Return (X, Y) of the center of cell containing provided text 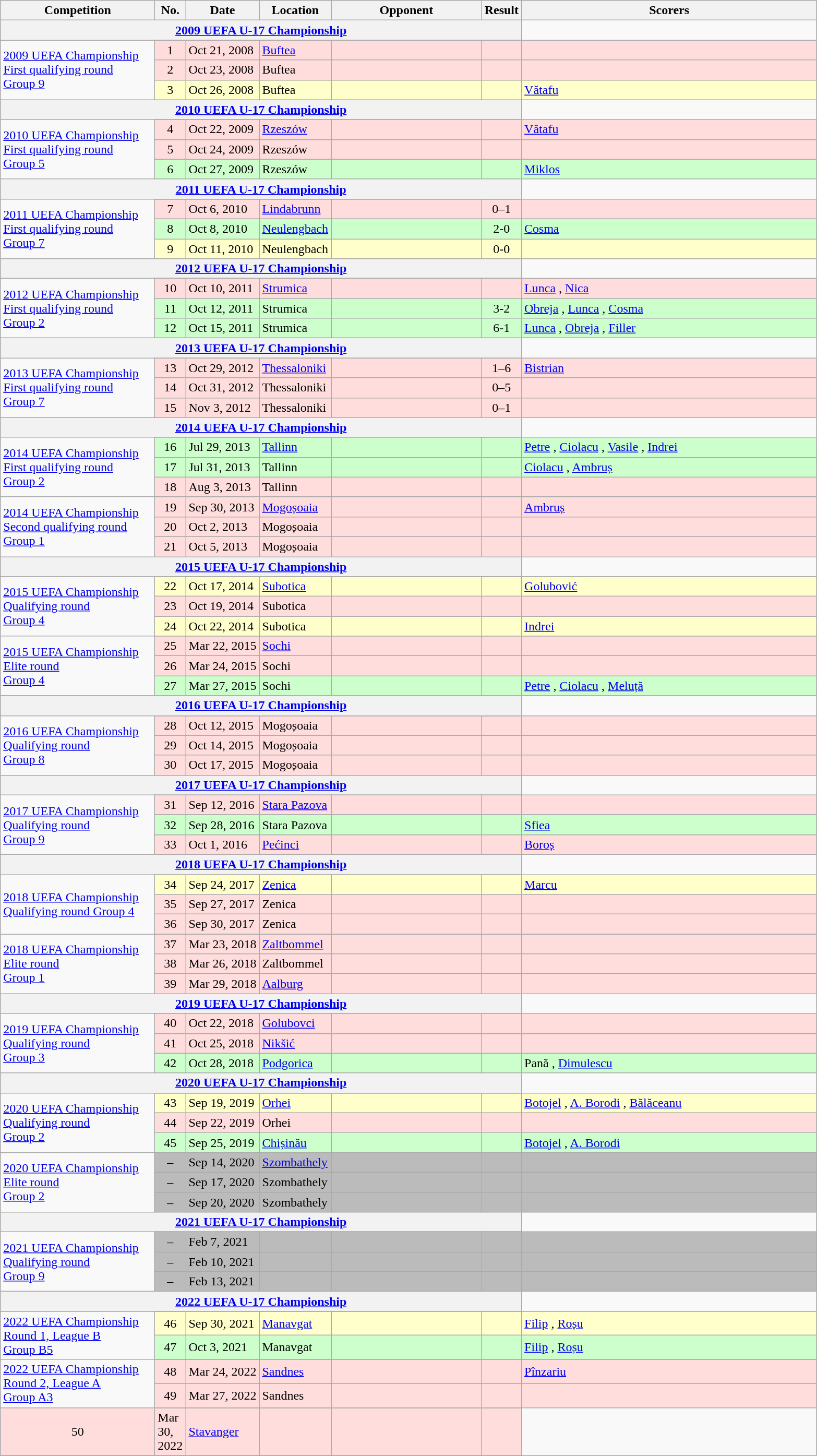
2020 UEFA Championship Elite round Group 2 (78, 1182)
Sep 24, 2017 (222, 885)
Lindabrunn (295, 209)
0-0 (501, 249)
41 (170, 1043)
Chișinău (295, 1142)
2014 UEFA U-17 Championship (261, 427)
2022 UEFA Championship Round 1, League B Group B5 (78, 1335)
Ciolacu , Ambruș (669, 467)
Location (295, 10)
1–6 (501, 368)
Sep 30, 2013 (222, 507)
Oct 3, 2021 (222, 1347)
2021 UEFA Championship Qualifying round Group 9 (78, 1262)
Aalburg (295, 984)
2-0 (501, 229)
23 (170, 606)
2012 UEFA Championship First qualifying round Group 2 (78, 308)
25 (170, 646)
2022 UEFA Championship Round 2, League A Group A3 (78, 1383)
24 (170, 626)
2011 UEFA U-17 Championship (261, 189)
Sfiea (669, 825)
34 (170, 885)
Oct 1, 2016 (222, 844)
Pană , Dimulescu (669, 1063)
8 (170, 229)
Pećinci (295, 844)
Oct 17, 2015 (222, 765)
32 (170, 825)
Mar 27, 2015 (222, 686)
Podgorica (295, 1063)
Oct 27, 2009 (222, 169)
43 (170, 1103)
Oct 24, 2009 (222, 149)
Stavanger (222, 1431)
Date (222, 10)
2020 UEFA Championship Qualifying round Group 2 (78, 1123)
Mar 23, 2018 (222, 944)
Mar 24, 2022 (222, 1371)
Petre , Ciolacu , Vasile , Indrei (669, 447)
2013 UEFA Championship First qualifying round Group 7 (78, 388)
12 (170, 328)
16 (170, 447)
Sep 27, 2017 (222, 904)
0–5 (501, 388)
Sep 22, 2019 (222, 1123)
2012 UEFA U-17 Championship (261, 269)
27 (170, 686)
26 (170, 666)
39 (170, 984)
Sep 17, 2020 (222, 1182)
Petre , Ciolacu , Meluță (669, 686)
47 (170, 1347)
13 (170, 368)
Oct 23, 2008 (222, 70)
Boroș (669, 844)
17 (170, 467)
Feb 13, 2021 (222, 1282)
Oct 29, 2012 (222, 368)
Oct 5, 2013 (222, 546)
Sep 28, 2016 (222, 825)
Sep 20, 2020 (222, 1202)
2019 UEFA U-17 Championship (261, 1004)
Lunca , Nica (669, 289)
Oct 28, 2018 (222, 1063)
15 (170, 408)
6 (170, 169)
2019 UEFA Championship Qualifying round Group 3 (78, 1043)
Oct 12, 2011 (222, 308)
2009 UEFA Championship First qualifying round Group 9 (78, 70)
Golubovci (295, 1023)
3-2 (501, 308)
Aug 3, 2013 (222, 487)
36 (170, 924)
Oct 11, 2010 (222, 249)
2021 UEFA U-17 Championship (261, 1222)
Mar 30, 2022 (170, 1431)
2016 UEFA Championship Qualifying round Group 8 (78, 745)
Lunca , Obreja , Filler (669, 328)
2014 UEFA Championship First qualifying round Group 2 (78, 467)
2010 UEFA U-17 Championship (261, 110)
2015 UEFA Championship Elite round Group 4 (78, 666)
1 (170, 50)
Oct 12, 2015 (222, 725)
9 (170, 249)
Nov 3, 2012 (222, 408)
Botojel , A. Borodi , Bălăceanu (669, 1103)
10 (170, 289)
Oct 25, 2018 (222, 1043)
2017 UEFA U-17 Championship (261, 785)
2016 UEFA U-17 Championship (261, 706)
Cosma (669, 229)
2009 UEFA U-17 Championship (261, 30)
31 (170, 805)
2 (170, 70)
48 (170, 1371)
Mar 22, 2015 (222, 646)
Golubović (669, 587)
Jul 31, 2013 (222, 467)
Marcu (669, 885)
19 (170, 507)
18 (170, 487)
14 (170, 388)
2015 UEFA U-17 Championship (261, 566)
Oct 19, 2014 (222, 606)
2018 UEFA Championship Qualifying round Group 4 (78, 904)
2020 UEFA U-17 Championship (261, 1083)
Mar 26, 2018 (222, 964)
Feb 10, 2021 (222, 1262)
33 (170, 844)
21 (170, 546)
Sep 19, 2019 (222, 1103)
Oct 6, 2010 (222, 209)
Mar 27, 2022 (222, 1395)
2013 UEFA U-17 Championship (261, 348)
Opponent (407, 10)
Scorers (669, 10)
Oct 8, 2010 (222, 229)
Bistrian (669, 368)
37 (170, 944)
49 (170, 1395)
Oct 2, 2013 (222, 527)
2011 UEFA Championship First qualifying round Group 7 (78, 229)
22 (170, 587)
Indrei (669, 626)
Oct 31, 2012 (222, 388)
35 (170, 904)
44 (170, 1123)
2018 UEFA U-17 Championship (261, 864)
Oct 10, 2011 (222, 289)
2014 UEFA Championship Second qualifying round Group 1 (78, 527)
6-1 (501, 328)
Sep 30, 2021 (222, 1323)
Feb 7, 2021 (222, 1242)
45 (170, 1142)
30 (170, 765)
Oct 22, 2009 (222, 129)
2010 UEFA Championship First qualifying round Group 5 (78, 149)
2022 UEFA U-17 Championship (261, 1302)
4 (170, 129)
Sep 14, 2020 (222, 1162)
42 (170, 1063)
Result (501, 10)
Sep 25, 2019 (222, 1142)
3 (170, 90)
29 (170, 745)
No. (170, 10)
Sep 12, 2016 (222, 805)
20 (170, 527)
5 (170, 149)
Oct 17, 2014 (222, 587)
2017 UEFA Championship Qualifying round Group 9 (78, 825)
Mar 24, 2015 (222, 666)
Pînzariu (669, 1371)
Oct 15, 2011 (222, 328)
Miklos (669, 169)
Ambruș (669, 507)
Sep 30, 2017 (222, 924)
Nikšić (295, 1043)
Competition (78, 10)
Oct 22, 2018 (222, 1023)
Mar 29, 2018 (222, 984)
Obreja , Lunca , Cosma (669, 308)
50 (78, 1431)
2015 UEFA Championship Qualifying round Group 4 (78, 606)
38 (170, 964)
40 (170, 1023)
Oct 26, 2008 (222, 90)
Oct 21, 2008 (222, 50)
11 (170, 308)
2018 UEFA Championship Elite round Group 1 (78, 964)
28 (170, 725)
Jul 29, 2013 (222, 447)
46 (170, 1323)
Oct 14, 2015 (222, 745)
Oct 22, 2014 (222, 626)
7 (170, 209)
Botojel , A. Borodi (669, 1142)
